Return (X, Y) of the center of cell containing provided text 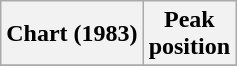
Chart (1983) (72, 34)
Peakposition (189, 34)
